Capture the cell that displays the provided text and extract its (x, y) central coordinate. 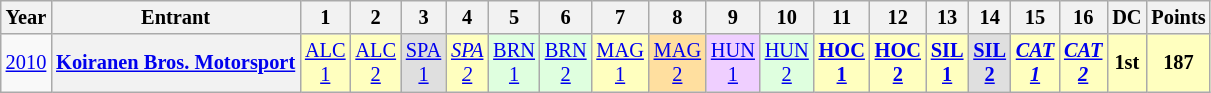
ALC1 (325, 63)
MAG1 (620, 63)
3 (424, 17)
BRN2 (566, 63)
8 (678, 17)
11 (842, 17)
Entrant (176, 17)
SIL1 (948, 63)
DC (1126, 17)
Koiranen Bros. Motorsport (176, 63)
Points (1178, 17)
SIL2 (990, 63)
HUN2 (787, 63)
9 (733, 17)
4 (467, 17)
187 (1178, 63)
HOC1 (842, 63)
ALC2 (375, 63)
SPA1 (424, 63)
MAG2 (678, 63)
1st (1126, 63)
1 (325, 17)
2 (375, 17)
10 (787, 17)
7 (620, 17)
5 (514, 17)
14 (990, 17)
CAT1 (1035, 63)
HUN1 (733, 63)
12 (898, 17)
15 (1035, 17)
SPA2 (467, 63)
Year (26, 17)
6 (566, 17)
2010 (26, 63)
CAT2 (1083, 63)
BRN1 (514, 63)
13 (948, 17)
HOC2 (898, 63)
16 (1083, 17)
